Search for the cell housing the specified text and yield its (x, y) center coordinate. 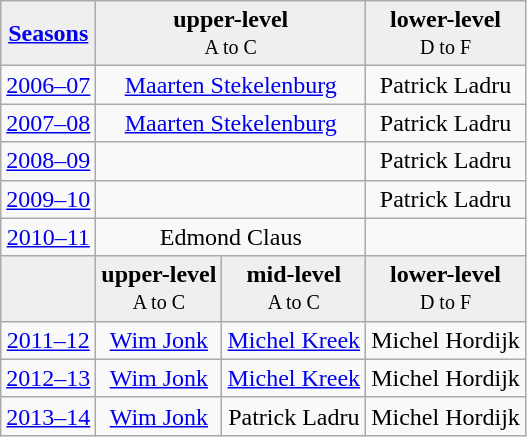
2007–08 (48, 123)
2006–07 (48, 85)
mid-levelA to C (294, 288)
Seasons (48, 34)
2011–12 (48, 340)
2010–11 (48, 237)
2012–13 (48, 378)
2009–10 (48, 199)
2013–14 (48, 416)
Edmond Claus (231, 237)
2008–09 (48, 161)
